Pinpoint the cell where the given text exists, returning its [X, Y] midpoint coordinate. 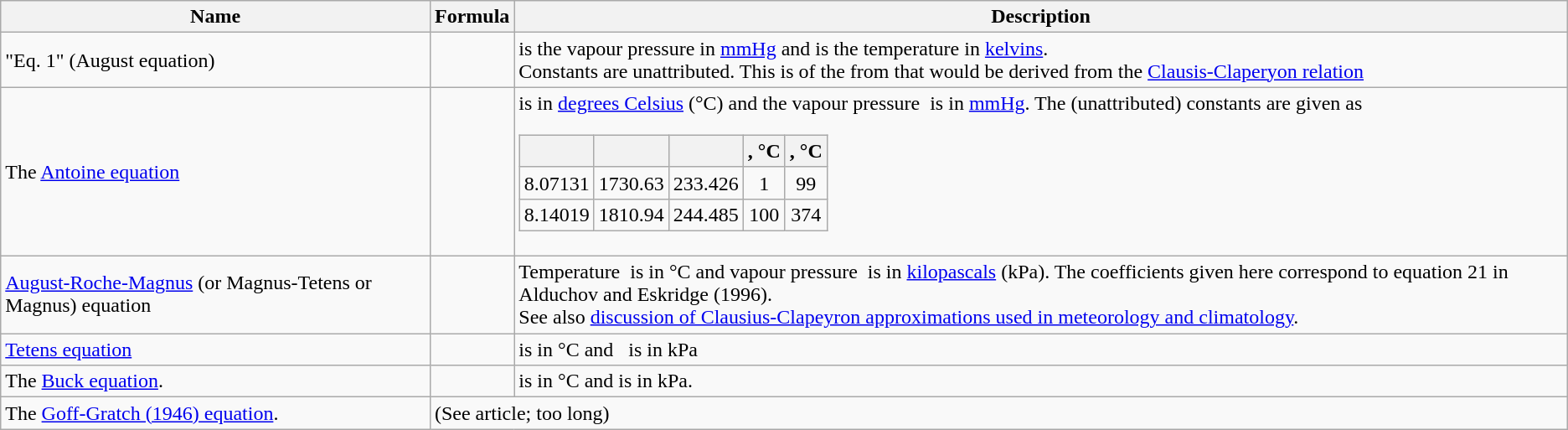
"Eq. 1" (August equation) [216, 60]
Tetens equation [216, 350]
244.485 [705, 215]
233.426 [705, 183]
August-Roche-Magnus (or Magnus-Tetens or Magnus) equation [216, 295]
Formula [472, 17]
8.14019 [556, 215]
The Buck equation. [216, 381]
100 [764, 215]
is in °C and is in kPa. [1040, 381]
The Goff-Gratch (1946) equation. [216, 413]
1730.63 [632, 183]
374 [806, 215]
(See article; too long) [998, 413]
Name [216, 17]
The Antoine equation [216, 172]
is in °C and is in kPa [1040, 350]
99 [806, 183]
1 [764, 183]
Description [1040, 17]
1810.94 [632, 215]
8.07131 [556, 183]
